Identify which cell holds the provided text, then report its (X, Y) central coordinate. 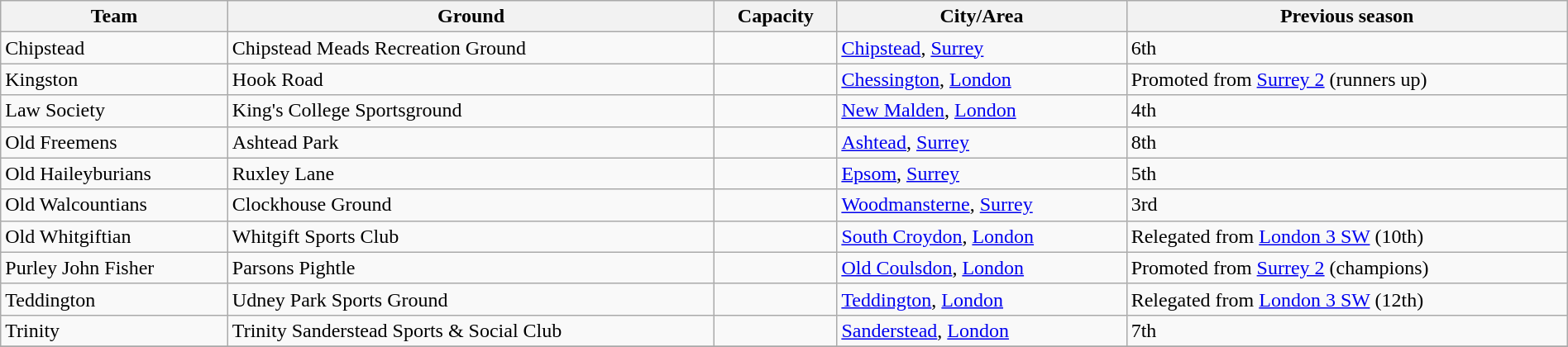
New Malden, London (982, 111)
3rd (1346, 205)
Woodmansterne, Surrey (982, 205)
Trinity (114, 330)
King's College Sportsground (471, 111)
South Croydon, London (982, 236)
Hook Road (471, 79)
Chessington, London (982, 79)
6th (1346, 48)
Previous season (1346, 17)
Parsons Pightle (471, 268)
Promoted from Surrey 2 (champions) (1346, 268)
Chipstead Meads Recreation Ground (471, 48)
Law Society (114, 111)
Teddington, London (982, 299)
Ruxley Lane (471, 173)
Old Whitgiftian (114, 236)
Whitgift Sports Club (471, 236)
Ashtead, Surrey (982, 142)
Capacity (776, 17)
8th (1346, 142)
Old Walcountians (114, 205)
Sanderstead, London (982, 330)
Old Freemens (114, 142)
Clockhouse Ground (471, 205)
4th (1346, 111)
Epsom, Surrey (982, 173)
Relegated from London 3 SW (10th) (1346, 236)
Ashtead Park (471, 142)
5th (1346, 173)
Ground (471, 17)
Old Coulsdon, London (982, 268)
Chipstead, Surrey (982, 48)
Old Haileyburians (114, 173)
Promoted from Surrey 2 (runners up) (1346, 79)
Chipstead (114, 48)
Teddington (114, 299)
Team (114, 17)
Kingston (114, 79)
Purley John Fisher (114, 268)
Trinity Sanderstead Sports & Social Club (471, 330)
City/Area (982, 17)
Relegated from London 3 SW (12th) (1346, 299)
7th (1346, 330)
Udney Park Sports Ground (471, 299)
